From the cell containing the given text, extract its center point as [X, Y] coordinate. 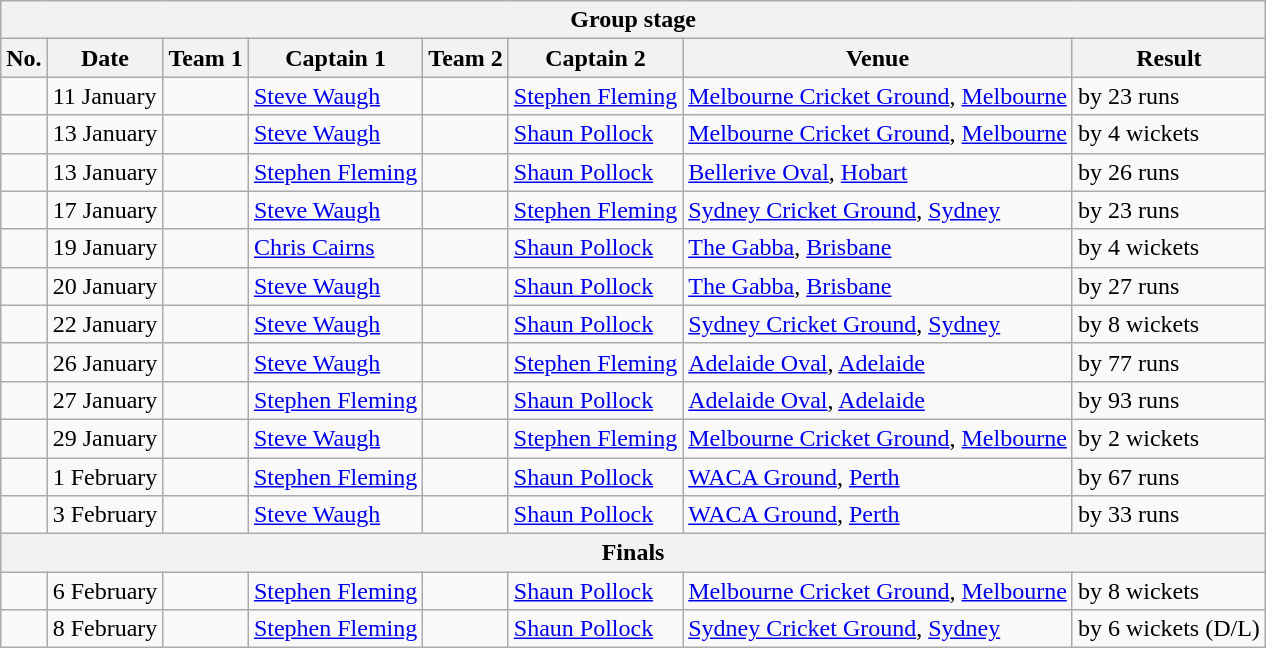
29 January [105, 438]
Date [105, 58]
by 67 runs [1168, 477]
by 27 runs [1168, 286]
3 February [105, 515]
Group stage [634, 20]
Finals [634, 553]
26 January [105, 362]
Captain 2 [595, 58]
by 93 runs [1168, 400]
No. [24, 58]
22 January [105, 324]
Captain 1 [335, 58]
Bellerive Oval, Hobart [878, 172]
by 2 wickets [1168, 438]
by 26 runs [1168, 172]
17 January [105, 210]
8 February [105, 629]
27 January [105, 400]
Result [1168, 58]
11 January [105, 96]
by 6 wickets (D/L) [1168, 629]
6 February [105, 591]
Team 1 [206, 58]
by 33 runs [1168, 515]
Venue [878, 58]
19 January [105, 248]
20 January [105, 286]
Chris Cairns [335, 248]
1 February [105, 477]
Team 2 [466, 58]
by 77 runs [1168, 362]
